Extract the [X, Y] coordinate from the center of the cell holding the provided text.  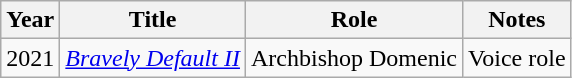
Title [153, 20]
Role [354, 20]
Archbishop Domenic [354, 58]
Voice role [518, 58]
2021 [30, 58]
Year [30, 20]
Notes [518, 20]
Bravely Default II [153, 58]
